Return the (X, Y) coordinate for the center point of the cell that contains the specified text.  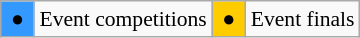
Event competitions (122, 19)
Event finals (303, 19)
